Locate the cell with the specified text and output its [X, Y] center coordinate. 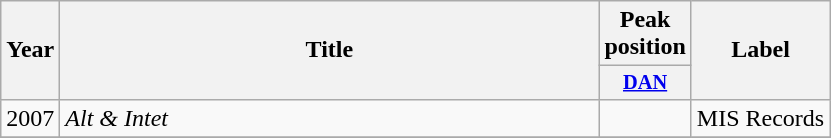
Alt & Intet [330, 118]
Peak position [645, 34]
Title [330, 50]
2007 [30, 118]
MIS Records [760, 118]
Label [760, 50]
Year [30, 50]
DAN [645, 83]
